Search for the cell housing the specified text and yield its [X, Y] center coordinate. 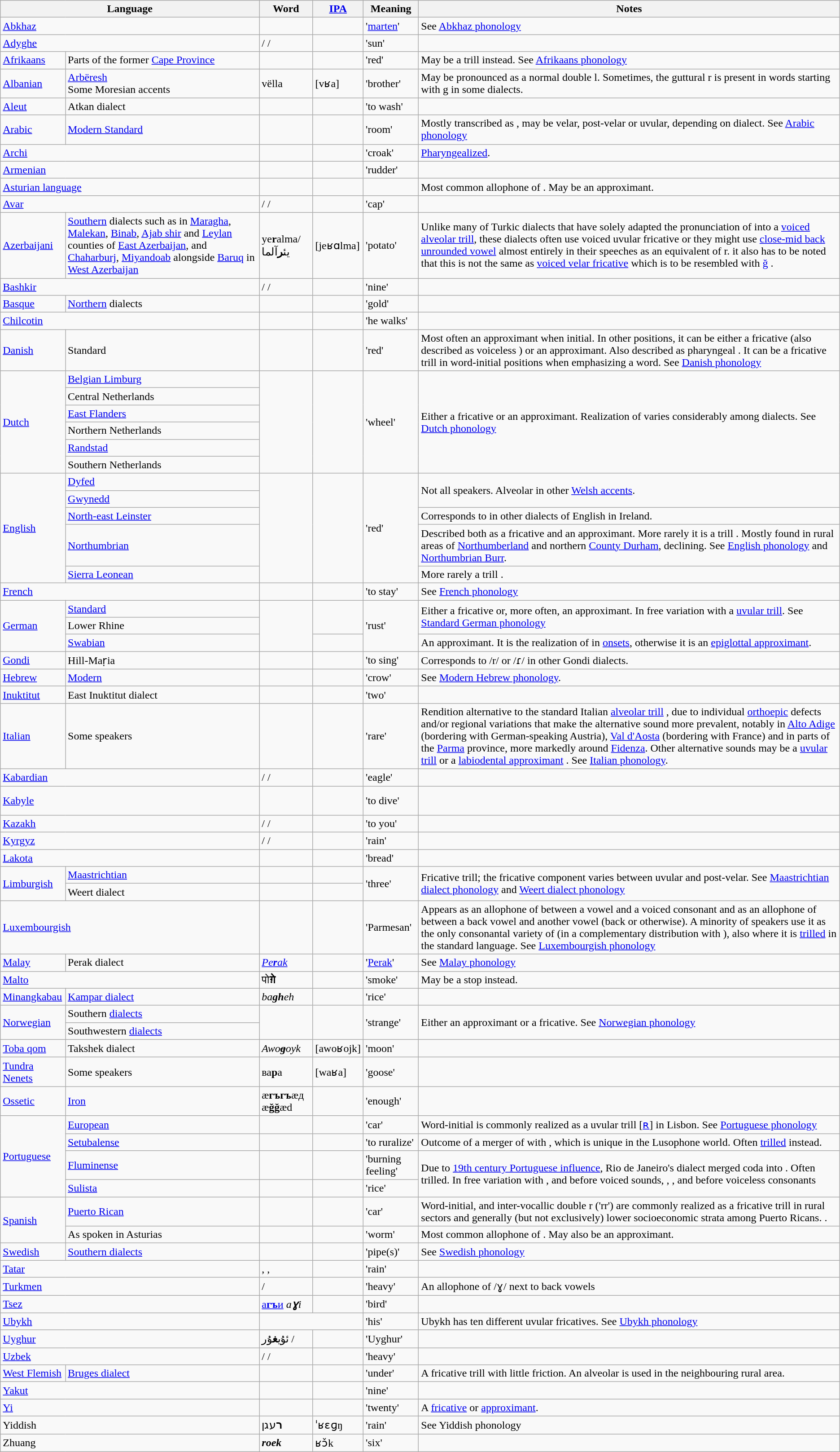
Danish [33, 350]
May be a trill instead. See Afrikaans phonology [629, 60]
Iron [162, 1101]
Tundra Nenets [33, 1072]
See Malay phonology [629, 963]
See Yiddish phonology [629, 1425]
Notes [629, 9]
Sulista [162, 1188]
Tsez [130, 1304]
Chilcotin [130, 321]
'under' [391, 1373]
As spoken in Asturias [162, 1235]
Yi [130, 1408]
vëlla [286, 84]
Hebrew [33, 678]
'to wash' [391, 106]
Language [130, 9]
'worm' [391, 1235]
'to sing' [391, 660]
French [130, 591]
Italian [33, 736]
Pharyngealized. [629, 153]
Gwynedd [162, 499]
Southern Netherlands [162, 465]
See Modern Hebrew phonology. [629, 678]
Malay [33, 963]
Most common allophone of . May be an approximant. [629, 187]
'bird' [391, 1304]
Northumbrian [162, 545]
Dyfed [162, 482]
Mostly transcribed as , may be velar, post-velar or uvular, depending on dialect. See Arabic phonology [629, 129]
An approximant. It is the realization of in onsets, otherwise it is an epiglottal approximant. [629, 643]
Arabic [33, 129]
Not all speakers. Alveolar in other Welsh accents. [629, 490]
'to ruralize' [391, 1142]
'moon' [391, 1048]
Asturian language [130, 187]
North-east Leinster [162, 516]
Maastrichtian [162, 875]
Uzbek [130, 1356]
'to stay' [391, 591]
Corresponds to in other dialects of English in Ireland. [629, 516]
Parts of the former Cape Province [162, 60]
Adyghe [130, 43]
Kabardian [130, 777]
Puerto Rican [162, 1211]
'marten' [391, 26]
bagheh [286, 997]
'his' [391, 1321]
'Uyghur' [391, 1339]
Most common allophone of . May also be an approximant. [629, 1235]
[awoʁojk] [338, 1048]
'eagle' [391, 777]
A fricative or approximant. [629, 1408]
Ubykh has ten different uvular fricatives. See Ubykh phonology [629, 1321]
'cap' [391, 204]
Dutch [33, 422]
Sierra Leonean [162, 574]
Turkmen [130, 1286]
Malto [130, 980]
'pipe(s)' [391, 1252]
'six' [391, 1443]
'crow' [391, 678]
May be a stop instead. [629, 980]
[waʁa] [338, 1072]
Either a fricative or, more often, an approximant. In free variation with a uvular trill. See Standard German phonology [629, 617]
ئۇيغۇر / [286, 1339]
Albanian [33, 84]
Archi [130, 153]
Bashkir [130, 287]
पोग़े [286, 980]
Belgian Limburg [162, 379]
'rust' [391, 625]
Ubykh [130, 1321]
Spanish [33, 1220]
Swabian [162, 643]
'burning feeling' [391, 1166]
'three' [391, 884]
Hill-Maṛia [162, 660]
English [33, 528]
Word [286, 9]
Portuguese [33, 1157]
Word-initial is commonly realized as a uvular trill [ʀ] in Lisbon. See Portuguese phonology [629, 1125]
Tatar [130, 1269]
Luxembourgish [130, 928]
An allophone of /ɣ/ next to back vowels [629, 1286]
'strange' [391, 1022]
'sun' [391, 43]
Kazakh [130, 824]
'Perak' [391, 963]
Outcome of a merger of with , which is unique in the Lusophone world. Often trilled instead. [629, 1142]
'two' [391, 695]
Uyghur [130, 1339]
Atkan dialect [162, 106]
'gold' [391, 304]
See Swedish phonology [629, 1252]
'twenty' [391, 1408]
Kabyle [130, 800]
Weert dialect [162, 892]
ʁɔ̌k [338, 1443]
Aleut [33, 106]
, , [286, 1269]
'potato' [391, 245]
Kyrgyz [130, 841]
'smoke' [391, 980]
агъи aɣi [286, 1304]
Meaning [391, 9]
Takshek dialect [162, 1048]
/ [286, 1286]
Either an approximant or a fricative. See Norwegian phonology [629, 1022]
Perak [286, 963]
European [162, 1125]
'wheel' [391, 422]
'to you' [391, 824]
Central Netherlands [162, 396]
Northern dialects [162, 304]
ˈʁɛɡŋ [338, 1425]
IPA [338, 9]
Avar [130, 204]
'bread' [391, 858]
'goose' [391, 1072]
German [33, 625]
Ossetic [33, 1101]
Setubalense [162, 1142]
[jeʁɑlma] [338, 245]
Basque [33, 304]
Abkhaz [130, 26]
Azerbaijani [33, 245]
roek [286, 1443]
See Abkhaz phonology [629, 26]
Swedish [33, 1252]
Lower Rhine [162, 626]
East Inuktitut dialect [162, 695]
'rudder' [391, 170]
Randstad [162, 448]
Corresponds to /r/ or /ɾ/ in other Gondi dialects. [629, 660]
[vʁa] [338, 84]
Modern Standard [162, 129]
Norwegian [33, 1022]
Gondi [33, 660]
'Parmesan' [391, 928]
Afrikaans [33, 60]
See French phonology [629, 591]
'he walks' [391, 321]
Minangkabau [33, 997]
'to dive' [391, 800]
Either a fricative or an approximant. Realization of varies considerably among dialects. See Dutch phonology [629, 422]
Modern [162, 678]
Armenian [130, 170]
Southwestern dialects [162, 1031]
æгъгъæд æğğæd [286, 1101]
'room' [391, 129]
Awogoyk [286, 1048]
Toba qom [33, 1048]
Yakut [130, 1390]
Lakota [130, 858]
רעגן [286, 1425]
Limburgish [33, 884]
yeralma/یئرآلما [286, 245]
Kampar dialect [162, 997]
Zhuang [130, 1443]
A fricative trill with little friction. An alveolar is used in the neighbouring rural area. [629, 1373]
'enough' [391, 1101]
Inuktitut [33, 695]
East Flanders [162, 414]
Yiddish [130, 1425]
'rare' [391, 736]
Bruges dialect [162, 1373]
West Flemish [33, 1373]
Northern Netherlands [162, 431]
'brother' [391, 84]
'croak' [391, 153]
Fluminense [162, 1166]
More rarely a trill . [629, 574]
Fricative trill; the fricative component varies between uvular and post-velar. See Maastrichtian dialect phonology and Weert dialect phonology [629, 884]
ArbëreshSome Moresian accents [162, 84]
May be pronounced as a normal double l. Sometimes, the guttural r is present in words starting with g in some dialects. [629, 84]
Perak dialect [162, 963]
вара [286, 1072]
